Locate the cell with the specified text and output its [x, y] center coordinate. 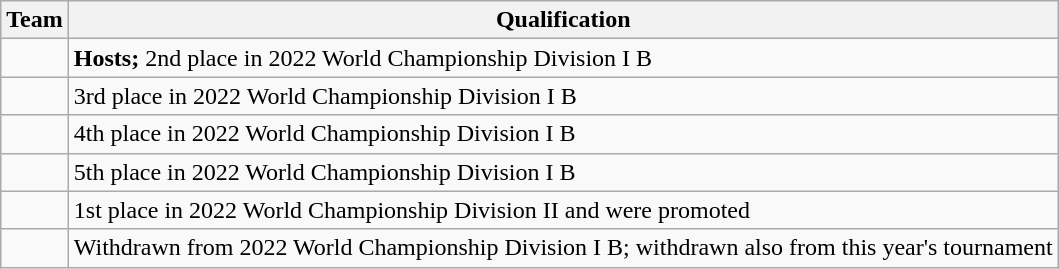
Withdrawn from 2022 World Championship Division I B; withdrawn also from this year's tournament [563, 248]
3rd place in 2022 World Championship Division I B [563, 96]
Qualification [563, 20]
Hosts; 2nd place in 2022 World Championship Division I B [563, 58]
1st place in 2022 World Championship Division II and were promoted [563, 210]
5th place in 2022 World Championship Division I B [563, 172]
4th place in 2022 World Championship Division I B [563, 134]
Team [35, 20]
